Return [x, y] of the center of cell containing provided text 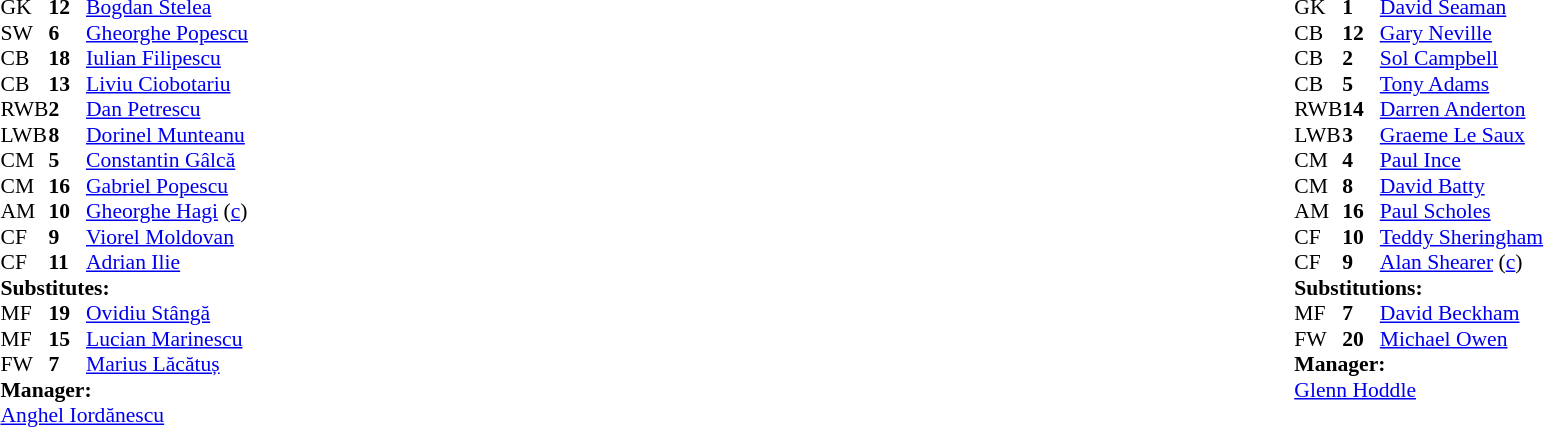
Dorinel Munteanu [167, 135]
Constantin Gâlcă [167, 161]
3 [1361, 135]
Alan Shearer (c) [1462, 263]
Marius Lăcătuș [167, 365]
12 [1361, 33]
14 [1361, 109]
Paul Ince [1462, 161]
18 [67, 59]
Lucian Marinescu [167, 339]
Substitutions: [1418, 288]
Viorel Moldovan [167, 237]
Sol Campbell [1462, 59]
Gabriel Popescu [167, 186]
Darren Anderton [1462, 109]
Gheorghe Popescu [167, 33]
13 [67, 84]
David Beckham [1462, 313]
Adrian Ilie [167, 263]
20 [1361, 339]
Tony Adams [1462, 84]
Gary Neville [1462, 33]
Graeme Le Saux [1462, 135]
SW [24, 33]
19 [67, 313]
11 [67, 263]
Iulian Filipescu [167, 59]
Gheorghe Hagi (c) [167, 211]
15 [67, 339]
Glenn Hoddle [1418, 390]
6 [67, 33]
Teddy Sheringham [1462, 237]
Michael Owen [1462, 339]
Liviu Ciobotariu [167, 84]
Substitutes: [124, 288]
Ovidiu Stângă [167, 313]
Paul Scholes [1462, 211]
4 [1361, 161]
David Batty [1462, 186]
Dan Petrescu [167, 109]
